Locate the cell with the specified text and output its (X, Y) center coordinate. 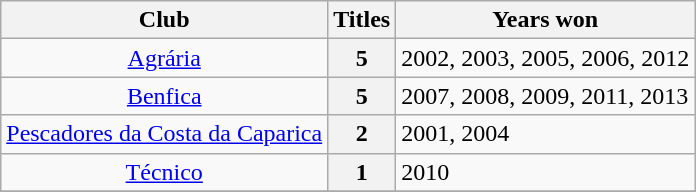
Pescadores da Costa da Caparica (164, 134)
2002, 2003, 2005, 2006, 2012 (546, 58)
1 (362, 172)
2 (362, 134)
Agrária (164, 58)
Benfica (164, 96)
Club (164, 20)
Titles (362, 20)
Years won (546, 20)
2010 (546, 172)
2007, 2008, 2009, 2011, 2013 (546, 96)
2001, 2004 (546, 134)
Técnico (164, 172)
